Find where the given text appears and provide that cell's center as (x, y) coordinate. 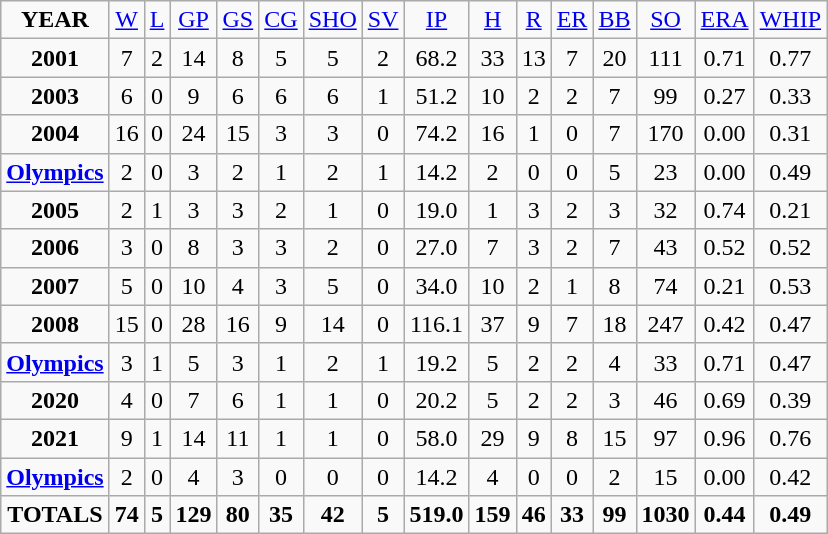
SHO (332, 20)
0.96 (724, 438)
42 (332, 515)
L (157, 20)
13 (534, 58)
32 (666, 210)
2006 (55, 248)
43 (666, 248)
2005 (55, 210)
170 (666, 134)
27.0 (436, 248)
58.0 (436, 438)
ERA (724, 20)
247 (666, 324)
GS (238, 20)
28 (194, 324)
YEAR (55, 20)
111 (666, 58)
0.76 (790, 438)
11 (238, 438)
BB (614, 20)
97 (666, 438)
20 (614, 58)
0.27 (724, 96)
GP (194, 20)
68.2 (436, 58)
2008 (55, 324)
0.31 (790, 134)
29 (492, 438)
23 (666, 172)
2021 (55, 438)
H (492, 20)
SO (666, 20)
80 (238, 515)
SV (383, 20)
2007 (55, 286)
0.69 (724, 400)
19.0 (436, 210)
TOTALS (55, 515)
37 (492, 324)
0.74 (724, 210)
519.0 (436, 515)
19.2 (436, 362)
74.2 (436, 134)
116.1 (436, 324)
0.77 (790, 58)
R (534, 20)
2004 (55, 134)
W (126, 20)
1030 (666, 515)
2020 (55, 400)
34.0 (436, 286)
ER (572, 20)
24 (194, 134)
0.53 (790, 286)
WHIP (790, 20)
CG (281, 20)
0.33 (790, 96)
2003 (55, 96)
0.44 (724, 515)
18 (614, 324)
129 (194, 515)
51.2 (436, 96)
2001 (55, 58)
IP (436, 20)
159 (492, 515)
35 (281, 515)
20.2 (436, 400)
0.39 (790, 400)
